Locate the cell with the specified text and output its [X, Y] center coordinate. 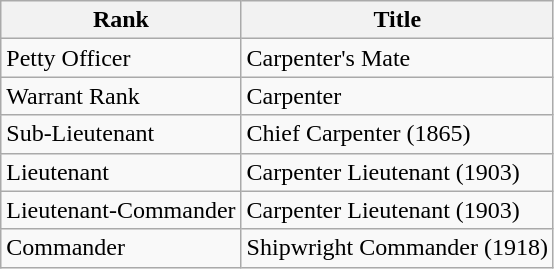
Petty Officer [121, 58]
Shipwright Commander (1918) [397, 248]
Title [397, 20]
Lieutenant [121, 172]
Warrant Rank [121, 96]
Sub-Lieutenant [121, 134]
Lieutenant-Commander [121, 210]
Chief Carpenter (1865) [397, 134]
Carpenter [397, 96]
Rank [121, 20]
Carpenter's Mate [397, 58]
Commander [121, 248]
